Pinpoint the cell where the given text exists, returning its [X, Y] midpoint coordinate. 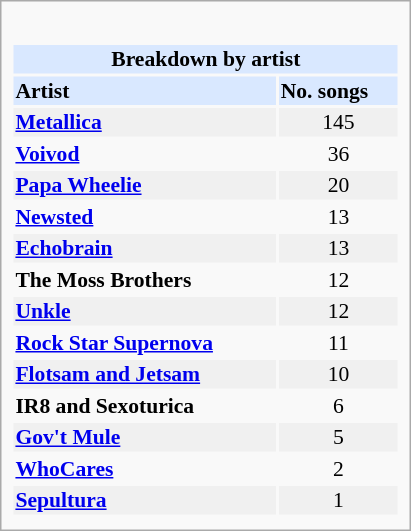
Voivod [145, 153]
10 [338, 374]
5 [338, 437]
2 [338, 468]
Breakdown by artist [206, 59]
WhoCares [145, 468]
Echobrain [145, 248]
145 [338, 122]
6 [338, 405]
Unkle [145, 311]
Artist [145, 90]
IR8 and Sexoturica [145, 405]
Flotsam and Jetsam [145, 374]
Sepultura [145, 500]
The Moss Brothers [145, 279]
Metallica [145, 122]
No. songs [338, 90]
Papa Wheelie [145, 185]
Gov't Mule [145, 437]
20 [338, 185]
36 [338, 153]
Rock Star Supernova [145, 342]
Newsted [145, 216]
1 [338, 500]
11 [338, 342]
